For the text-containing cell, return its midpoint in [X, Y] coordinate format. 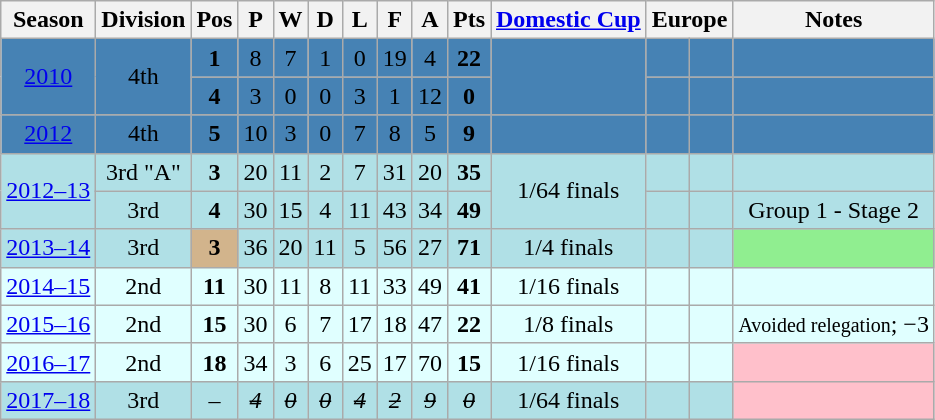
Europe [690, 20]
43 [394, 210]
36 [256, 248]
31 [394, 172]
70 [430, 362]
56 [394, 248]
2017–18 [48, 400]
25 [360, 362]
2015–16 [48, 324]
2010 [48, 77]
2012–13 [48, 191]
– [214, 400]
2016–17 [48, 362]
D [325, 20]
W [290, 20]
2014–15 [48, 286]
Notes [834, 20]
33 [394, 286]
1/8 finals [568, 324]
Avoided relegation; −3 [834, 324]
19 [394, 58]
2012 [48, 134]
Pts [468, 20]
47 [430, 324]
A [430, 20]
F [394, 20]
Group 1 - Stage 2 [834, 210]
P [256, 20]
2013–14 [48, 248]
41 [468, 286]
3rd "A" [144, 172]
Season [48, 20]
10 [256, 134]
Division [144, 20]
27 [430, 248]
35 [468, 172]
12 [430, 96]
Pos [214, 20]
Domestic Cup [568, 20]
L [360, 20]
1/4 finals [568, 248]
71 [468, 248]
